Search for the cell housing the specified text and yield its (X, Y) center coordinate. 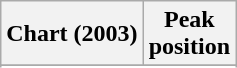
Peakposition (189, 34)
Chart (2003) (72, 34)
